Capture the cell that displays the provided text and extract its [x, y] central coordinate. 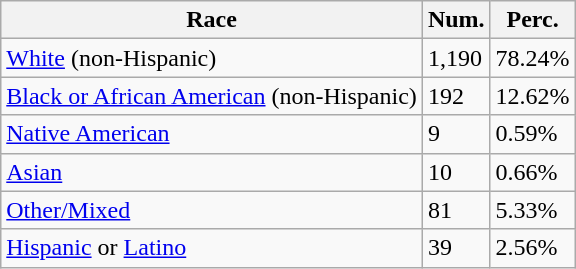
12.62% [532, 96]
Black or African American (non-Hispanic) [212, 96]
Other/Mixed [212, 210]
39 [456, 248]
2.56% [532, 248]
Num. [456, 20]
192 [456, 96]
Asian [212, 172]
10 [456, 172]
White (non-Hispanic) [212, 58]
Race [212, 20]
9 [456, 134]
Native American [212, 134]
81 [456, 210]
5.33% [532, 210]
Hispanic or Latino [212, 248]
Perc. [532, 20]
0.66% [532, 172]
0.59% [532, 134]
78.24% [532, 58]
1,190 [456, 58]
